Search for the cell housing the specified text and yield its [x, y] center coordinate. 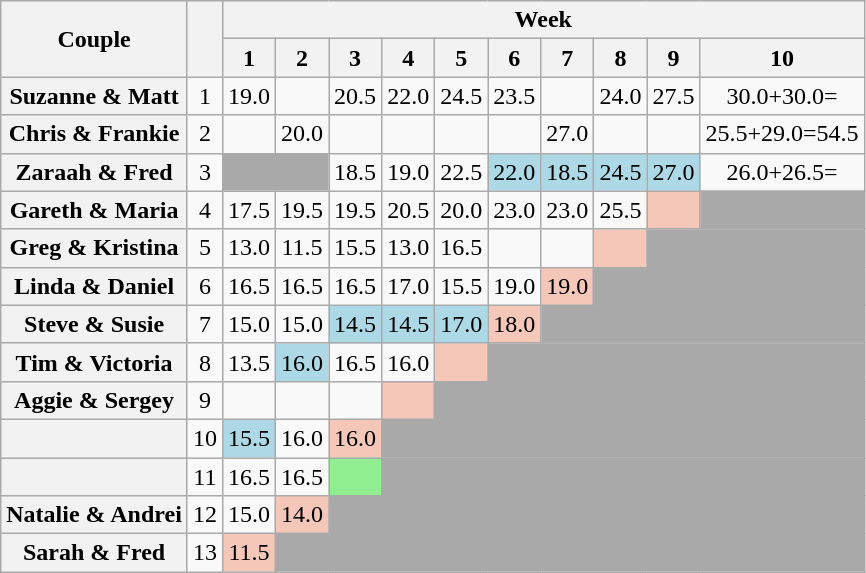
Tim & Victoria [94, 362]
11 [204, 477]
25.5 [620, 210]
12 [204, 515]
30.0+30.0= [782, 96]
24.0 [620, 96]
Week [543, 20]
Natalie & Andrei [94, 515]
Linda & Daniel [94, 286]
22.5 [462, 172]
13 [204, 553]
25.5+29.0=54.5 [782, 134]
23.5 [514, 96]
13.5 [248, 362]
26.0+26.5= [782, 172]
Gareth & Maria [94, 210]
Suzanne & Matt [94, 96]
27.5 [674, 96]
Greg & Kristina [94, 248]
18.0 [514, 324]
Aggie & Sergey [94, 400]
17.5 [248, 210]
14.0 [302, 515]
Chris & Frankie [94, 134]
Zaraah & Fred [94, 172]
Sarah & Fred [94, 553]
Couple [94, 39]
Steve & Susie [94, 324]
